Scan for the cell matching the given text and deliver its [X, Y] coordinate at center. 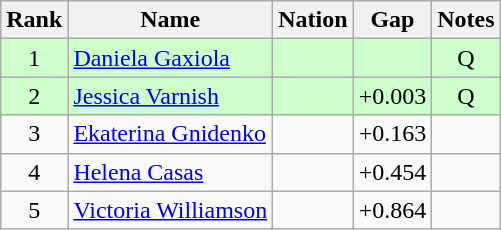
4 [34, 172]
1 [34, 58]
Helena Casas [170, 172]
+0.864 [392, 210]
Gap [392, 20]
Ekaterina Gnidenko [170, 134]
2 [34, 96]
+0.454 [392, 172]
Notes [466, 20]
Nation [313, 20]
+0.163 [392, 134]
Jessica Varnish [170, 96]
+0.003 [392, 96]
5 [34, 210]
Rank [34, 20]
Daniela Gaxiola [170, 58]
3 [34, 134]
Victoria Williamson [170, 210]
Name [170, 20]
